Identify which cell holds the provided text, then report its (x, y) central coordinate. 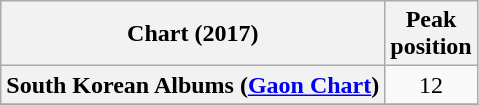
Chart (2017) (193, 34)
South Korean Albums (Gaon Chart) (193, 85)
Peakposition (431, 34)
12 (431, 85)
